Output the [X, Y] coordinate of the center of the cell containing the given text.  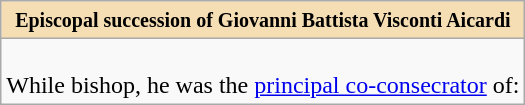
While bishop, he was the principal co-consecrator of: [263, 72]
Episcopal succession of Giovanni Battista Visconti Aicardi [263, 20]
